Locate the cell with the specified text and output its (X, Y) center coordinate. 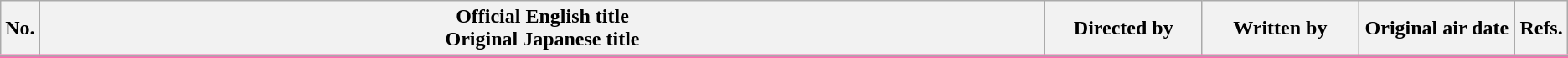
Original air date (1437, 29)
Written by (1280, 29)
Refs. (1541, 29)
Directed by (1124, 29)
Official English title Original Japanese title (543, 29)
No. (20, 29)
